Search for the cell housing the specified text and yield its (X, Y) center coordinate. 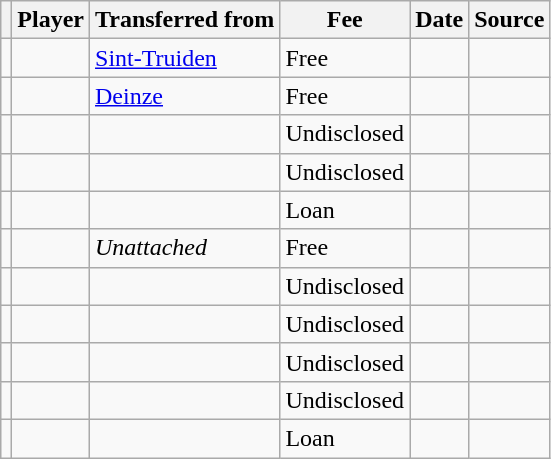
Sint-Truiden (185, 58)
Player (51, 20)
Date (440, 20)
Source (510, 20)
Deinze (185, 96)
Unattached (185, 248)
Transferred from (185, 20)
Fee (345, 20)
